Pinpoint the cell where the given text exists, returning its (x, y) midpoint coordinate. 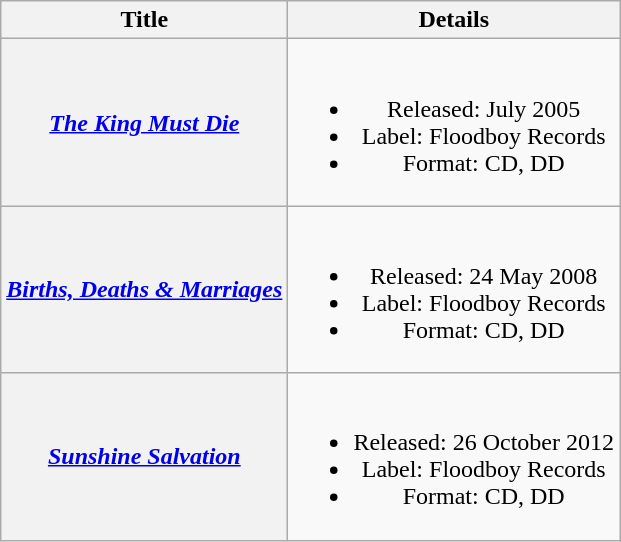
Released: 24 May 2008Label: Floodboy RecordsFormat: CD, DD (454, 290)
Title (144, 20)
Births, Deaths & Marriages (144, 290)
Released: 26 October 2012Label: Floodboy RecordsFormat: CD, DD (454, 456)
Released: July 2005Label: Floodboy RecordsFormat: CD, DD (454, 122)
Sunshine Salvation (144, 456)
Details (454, 20)
The King Must Die (144, 122)
